Search for the cell housing the specified text and yield its (X, Y) center coordinate. 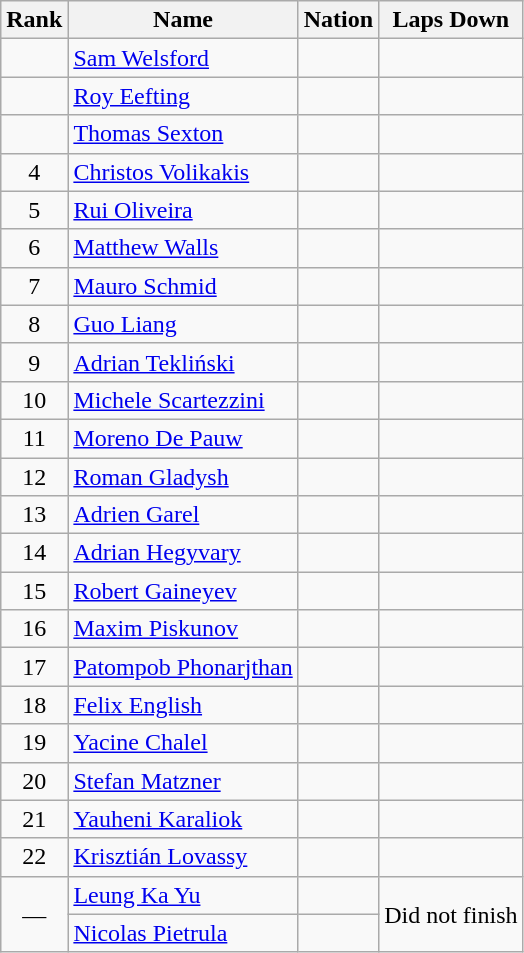
Name (183, 20)
Maxim Piskunov (183, 629)
16 (34, 629)
8 (34, 324)
7 (34, 286)
Stefan Matzner (183, 781)
Did not finish (451, 914)
Thomas Sexton (183, 134)
20 (34, 781)
5 (34, 210)
21 (34, 819)
Adrian Hegyvary (183, 553)
— (34, 914)
Yacine Chalel (183, 743)
Nicolas Pietrula (183, 933)
17 (34, 667)
Rui Oliveira (183, 210)
14 (34, 553)
4 (34, 172)
6 (34, 248)
Patompob Phonarjthan (183, 667)
Robert Gaineyev (183, 591)
22 (34, 857)
Matthew Walls (183, 248)
10 (34, 400)
Christos Volikakis (183, 172)
Guo Liang (183, 324)
15 (34, 591)
Rank (34, 20)
Roman Gladysh (183, 477)
19 (34, 743)
Mauro Schmid (183, 286)
Krisztián Lovassy (183, 857)
Felix English (183, 705)
12 (34, 477)
Roy Eefting (183, 96)
9 (34, 362)
Michele Scartezzini (183, 400)
Nation (338, 20)
18 (34, 705)
13 (34, 515)
Adrien Garel (183, 515)
Yauheni Karaliok (183, 819)
Sam Welsford (183, 58)
Moreno De Pauw (183, 438)
Laps Down (451, 20)
Leung Ka Yu (183, 895)
Adrian Tekliński (183, 362)
11 (34, 438)
